Extract the (x, y) coordinate from the center of the cell holding the provided text.  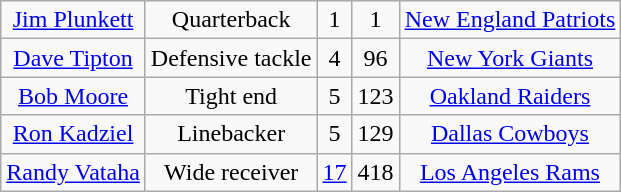
Dallas Cowboys (510, 134)
4 (334, 58)
Jim Plunkett (74, 20)
New England Patriots (510, 20)
Defensive tackle (231, 58)
Tight end (231, 96)
Randy Vataha (74, 172)
New York Giants (510, 58)
123 (376, 96)
17 (334, 172)
Dave Tipton (74, 58)
129 (376, 134)
Los Angeles Rams (510, 172)
418 (376, 172)
Ron Kadziel (74, 134)
Wide receiver (231, 172)
Linebacker (231, 134)
Bob Moore (74, 96)
96 (376, 58)
Quarterback (231, 20)
Oakland Raiders (510, 96)
